Provide the [x, y] coordinate of the cell's center where the given text is located.  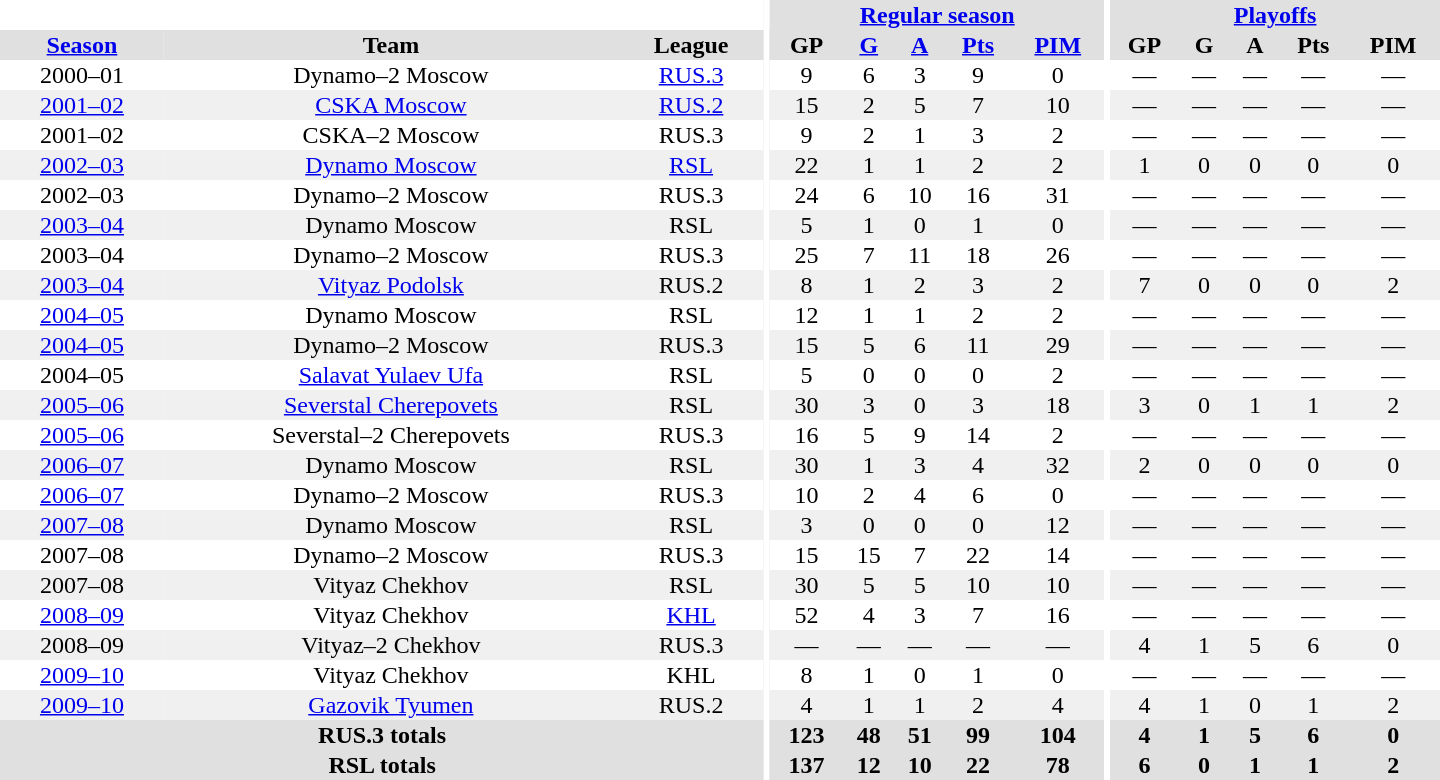
32 [1058, 465]
Regular season [938, 15]
137 [806, 765]
29 [1058, 345]
Severstal Cherepovets [391, 405]
2000–01 [82, 75]
Vityaz–2 Chekhov [391, 645]
Severstal–2 Cherepovets [391, 435]
League [691, 45]
Team [391, 45]
CSKA–2 Moscow [391, 135]
Vityaz Podolsk [391, 285]
CSKA Moscow [391, 105]
31 [1058, 195]
Season [82, 45]
Gazovik Tyumen [391, 705]
48 [868, 735]
Salavat Yulaev Ufa [391, 375]
RSL totals [382, 765]
25 [806, 255]
104 [1058, 735]
24 [806, 195]
52 [806, 615]
Playoffs [1275, 15]
99 [978, 735]
51 [920, 735]
26 [1058, 255]
123 [806, 735]
78 [1058, 765]
RUS.3 totals [382, 735]
